Extract the [X, Y] coordinate from the center of the cell holding the provided text.  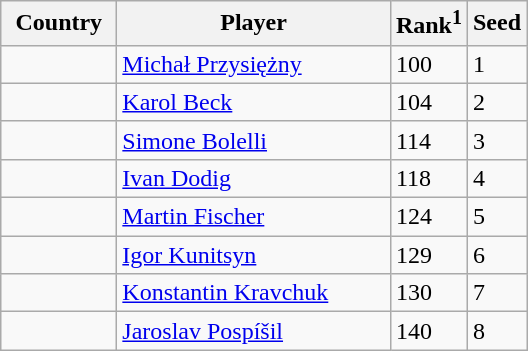
118 [428, 178]
Simone Bolelli [254, 140]
140 [428, 331]
8 [496, 331]
129 [428, 255]
114 [428, 140]
6 [496, 255]
Martin Fischer [254, 217]
1 [496, 64]
Country [59, 24]
Igor Kunitsyn [254, 255]
2 [496, 102]
124 [428, 217]
7 [496, 293]
104 [428, 102]
Seed [496, 24]
Player [254, 24]
Karol Beck [254, 102]
3 [496, 140]
Rank1 [428, 24]
100 [428, 64]
5 [496, 217]
130 [428, 293]
Ivan Dodig [254, 178]
Jaroslav Pospíšil [254, 331]
Michał Przysiężny [254, 64]
4 [496, 178]
Konstantin Kravchuk [254, 293]
